Find where the given text appears and provide that cell's center as [X, Y] coordinate. 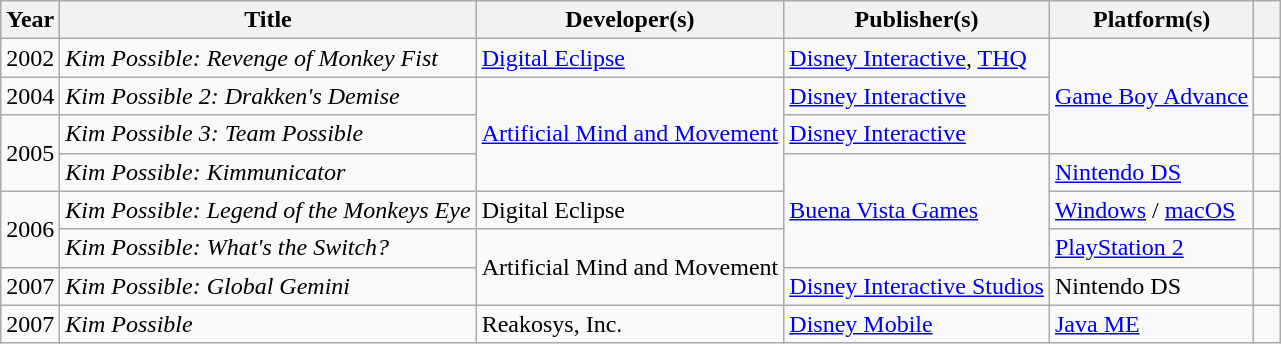
Kim Possible 3: Team Possible [268, 134]
2004 [30, 96]
Game Boy Advance [1151, 96]
2005 [30, 153]
Kim Possible [268, 324]
Kim Possible: What's the Switch? [268, 248]
Developer(s) [630, 20]
Reakosys, Inc. [630, 324]
Windows / macOS [1151, 210]
Java ME [1151, 324]
Kim Possible: Legend of the Monkeys Eye [268, 210]
Kim Possible: Revenge of Monkey Fist [268, 58]
Disney Mobile [917, 324]
Platform(s) [1151, 20]
Title [268, 20]
Disney Interactive, THQ [917, 58]
Kim Possible: Kimmunicator [268, 172]
Kim Possible: Global Gemini [268, 286]
Publisher(s) [917, 20]
Disney Interactive Studios [917, 286]
Buena Vista Games [917, 210]
2002 [30, 58]
Year [30, 20]
PlayStation 2 [1151, 248]
Kim Possible 2: Drakken's Demise [268, 96]
2006 [30, 229]
